Determine the (X, Y) coordinate at the center of the cell enclosing the given text.  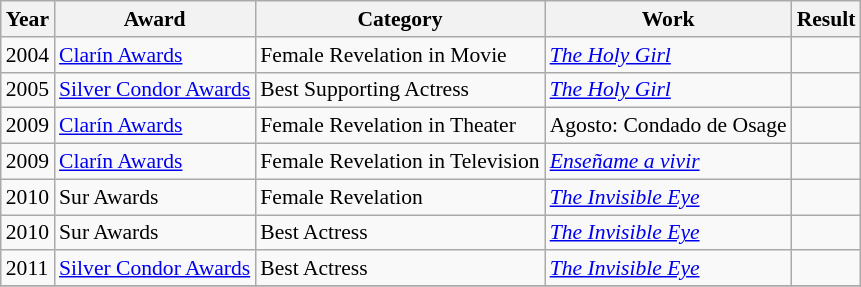
Female Revelation in Television (400, 162)
Year (28, 19)
Agosto: Condado de Osage (668, 126)
2005 (28, 90)
Female Revelation (400, 197)
2011 (28, 269)
Work (668, 19)
Female Revelation in Theater (400, 126)
Award (154, 19)
Result (826, 19)
Best Supporting Actress (400, 90)
Enseñame a vivir (668, 162)
2004 (28, 55)
Female Revelation in Movie (400, 55)
Category (400, 19)
